Pinpoint the cell where the given text exists, returning its (x, y) midpoint coordinate. 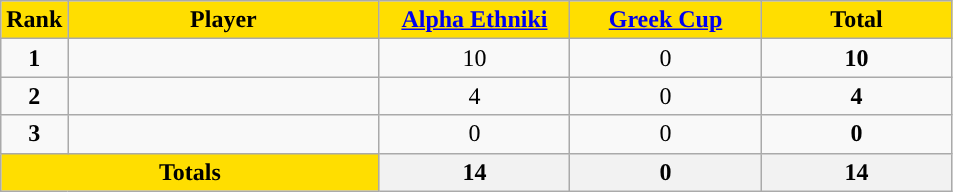
Greek Cup (666, 20)
1 (34, 58)
2 (34, 96)
Total (856, 20)
Alpha Ethniki (474, 20)
Player (224, 20)
Rank (34, 20)
Totals (190, 172)
3 (34, 134)
